Identify which cell holds the provided text, then report its (x, y) central coordinate. 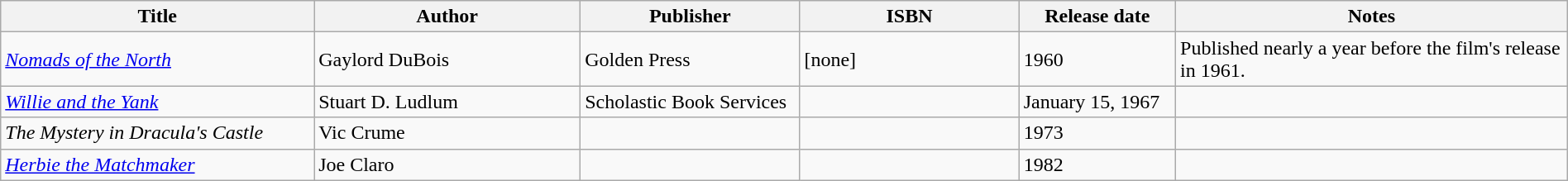
Published nearly a year before the film's release in 1961. (1372, 60)
Release date (1097, 17)
ISBN (910, 17)
1960 (1097, 60)
Willie and the Yank (157, 102)
1982 (1097, 164)
Scholastic Book Services (690, 102)
Gaylord DuBois (447, 60)
[none] (910, 60)
January 15, 1967 (1097, 102)
Nomads of the North (157, 60)
Golden Press (690, 60)
1973 (1097, 133)
Notes (1372, 17)
Publisher (690, 17)
Joe Claro (447, 164)
Herbie the Matchmaker (157, 164)
Title (157, 17)
Vic Crume (447, 133)
The Mystery in Dracula's Castle (157, 133)
Author (447, 17)
Stuart D. Ludlum (447, 102)
